Extract the [x, y] coordinate from the center of the cell holding the provided text.  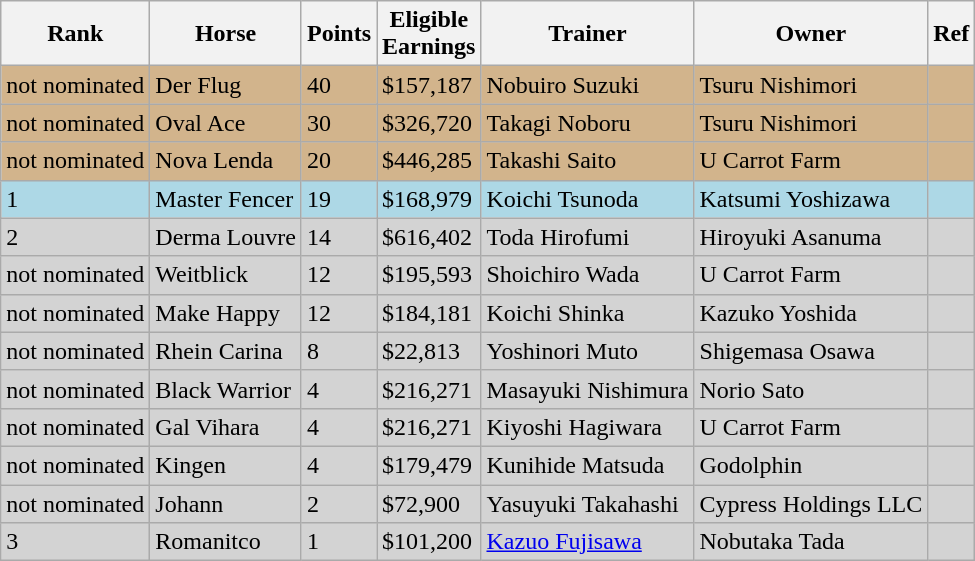
Yoshinori Muto [588, 351]
Kazuo Fujisawa [588, 542]
Norio Sato [811, 389]
$195,593 [429, 275]
Shoichiro Wada [588, 275]
Shigemasa Osawa [811, 351]
Trainer [588, 34]
Kunihide Matsuda [588, 465]
Points [338, 34]
Koichi Shinka [588, 313]
Romanitco [226, 542]
Hiroyuki Asanuma [811, 237]
Horse [226, 34]
Rank [76, 34]
Master Fencer [226, 199]
$22,813 [429, 351]
Kiyoshi Hagiwara [588, 427]
Weitblick [226, 275]
Masayuki Nishimura [588, 389]
$72,900 [429, 503]
Der Flug [226, 85]
19 [338, 199]
$157,187 [429, 85]
40 [338, 85]
Takashi Saito [588, 161]
Takagi Noboru [588, 123]
8 [338, 351]
Kingen [226, 465]
Owner [811, 34]
Nobutaka Tada [811, 542]
Nobuiro Suzuki [588, 85]
30 [338, 123]
$168,979 [429, 199]
$326,720 [429, 123]
3 [76, 542]
EligibleEarnings [429, 34]
Make Happy [226, 313]
Cypress Holdings LLC [811, 503]
Toda Hirofumi [588, 237]
Yasuyuki Takahashi [588, 503]
Katsumi Yoshizawa [811, 199]
Derma Louvre [226, 237]
Godolphin [811, 465]
$179,479 [429, 465]
$446,285 [429, 161]
Johann [226, 503]
$101,200 [429, 542]
Gal Vihara [226, 427]
$184,181 [429, 313]
Ref [952, 34]
Koichi Tsunoda [588, 199]
Nova Lenda [226, 161]
Oval Ace [226, 123]
Kazuko Yoshida [811, 313]
Rhein Carina [226, 351]
20 [338, 161]
$616,402 [429, 237]
14 [338, 237]
Black Warrior [226, 389]
